Locate the cell with the specified text and output its [X, Y] center coordinate. 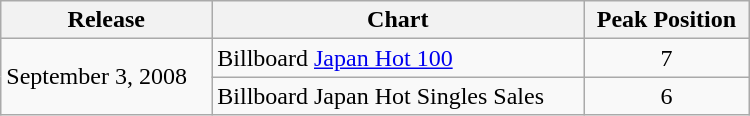
Billboard Japan Hot 100 [398, 58]
Billboard Japan Hot Singles Sales [398, 96]
Chart [398, 20]
7 [667, 58]
Release [106, 20]
Peak Position [667, 20]
September 3, 2008 [106, 77]
6 [667, 96]
